Find where the given text appears and provide that cell's center as [x, y] coordinate. 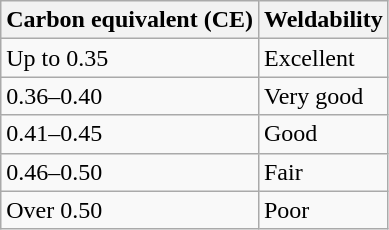
0.41–0.45 [130, 134]
Very good [323, 96]
0.36–0.40 [130, 96]
Over 0.50 [130, 210]
Weldability [323, 20]
Up to 0.35 [130, 58]
Poor [323, 210]
Fair [323, 172]
Good [323, 134]
0.46–0.50 [130, 172]
Excellent [323, 58]
Carbon equivalent (CE) [130, 20]
